Find where the given text appears and provide that cell's center as [x, y] coordinate. 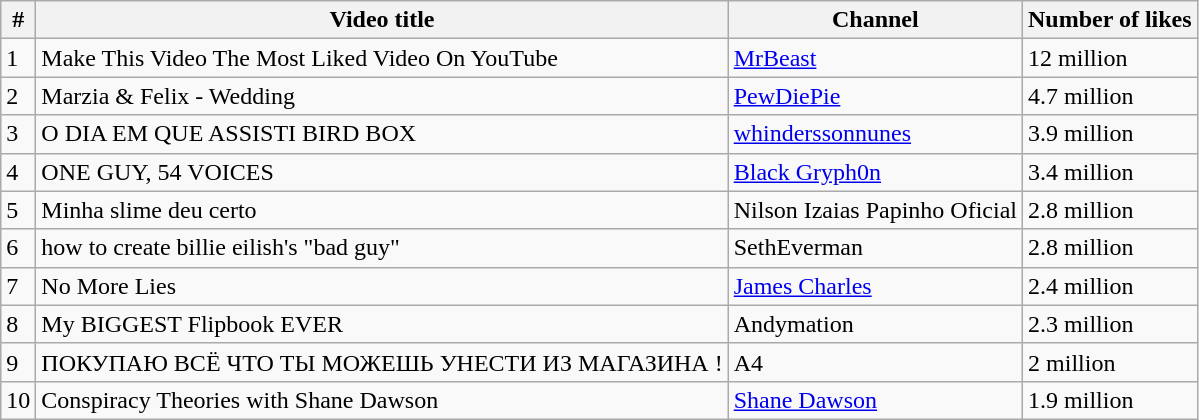
PewDiePie [875, 96]
Shane Dawson [875, 400]
3 [18, 134]
5 [18, 210]
Make This Video The Most Liked Video On YouTube [382, 58]
1 [18, 58]
4 [18, 172]
James Charles [875, 286]
Channel [875, 20]
Video title [382, 20]
12 million [1110, 58]
Conspiracy Theories with Shane Dawson [382, 400]
Nilson Izaias Papinho Oficial [875, 210]
1.9 million [1110, 400]
2.4 million [1110, 286]
Black Gryph0n [875, 172]
2 [18, 96]
A4 [875, 362]
# [18, 20]
My BIGGEST Flipbook EVER [382, 324]
6 [18, 248]
8 [18, 324]
SethEverman [875, 248]
ПОКУПАЮ ВСЁ ЧТО ТЫ МОЖЕШЬ УНЕСТИ ИЗ МАГАЗИНА ! [382, 362]
Minha slime deu certo [382, 210]
4.7 million [1110, 96]
Marzia & Felix - Wedding [382, 96]
2 million [1110, 362]
how to create billie eilish's "bad guy" [382, 248]
3.9 million [1110, 134]
No More Lies [382, 286]
3.4 million [1110, 172]
9 [18, 362]
MrBeast [875, 58]
whinderssonnunes [875, 134]
O DIA EM QUE ASSISTI BIRD BOX [382, 134]
10 [18, 400]
Andymation [875, 324]
Number of likes [1110, 20]
7 [18, 286]
2.3 million [1110, 324]
ONE GUY, 54 VOICES [382, 172]
